Detect which cell encompasses the target text, then output its [X, Y] center coordinate. 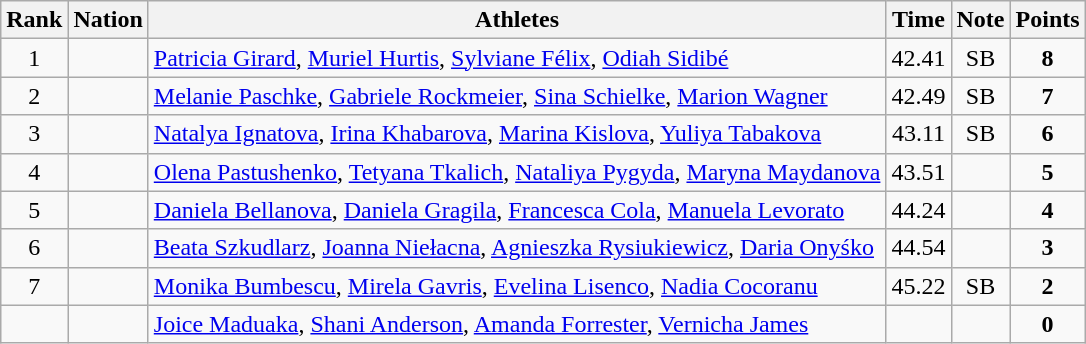
43.51 [918, 172]
Daniela Bellanova, Daniela Gragila, Francesca Cola, Manuela Levorato [517, 210]
Rank [34, 20]
0 [1048, 324]
Time [918, 20]
Melanie Paschke, Gabriele Rockmeier, Sina Schielke, Marion Wagner [517, 96]
44.54 [918, 248]
42.41 [918, 58]
44.24 [918, 210]
42.49 [918, 96]
Olena Pastushenko, Tetyana Tkalich, Nataliya Pygyda, Maryna Maydanova [517, 172]
Patricia Girard, Muriel Hurtis, Sylviane Félix, Odiah Sidibé [517, 58]
Note [980, 20]
Beata Szkudlarz, Joanna Niełacna, Agnieszka Rysiukiewicz, Daria Onyśko [517, 248]
45.22 [918, 286]
8 [1048, 58]
Nation [108, 20]
Athletes [517, 20]
43.11 [918, 134]
1 [34, 58]
Points [1048, 20]
Joice Maduaka, Shani Anderson, Amanda Forrester, Vernicha James [517, 324]
Monika Bumbescu, Mirela Gavris, Evelina Lisenco, Nadia Cocoranu [517, 286]
Natalya Ignatova, Irina Khabarova, Marina Kislova, Yuliya Tabakova [517, 134]
